Extract the [X, Y] coordinate from the center of the cell holding the provided text.  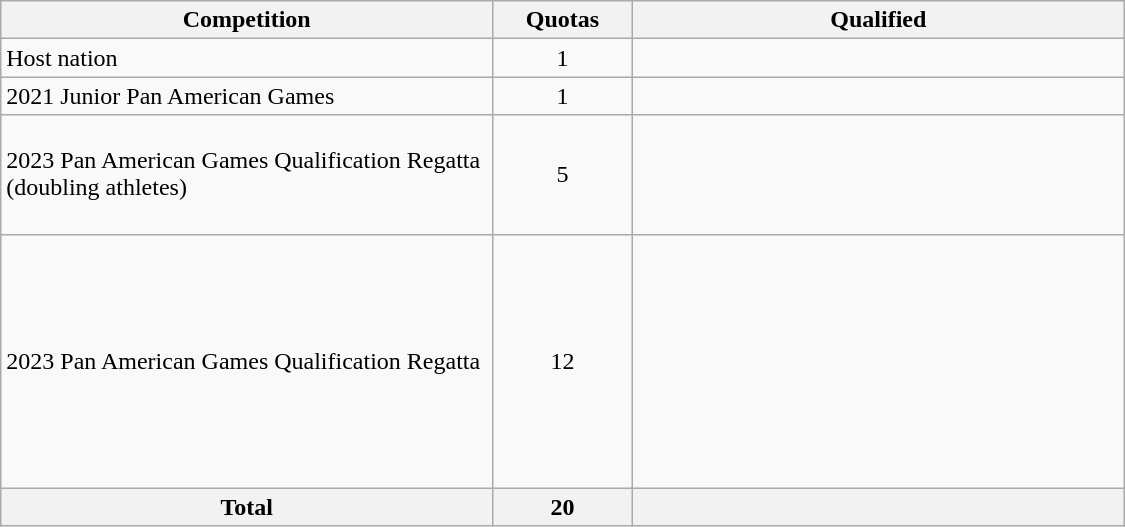
2023 Pan American Games Qualification Regatta [247, 361]
Host nation [247, 58]
Competition [247, 20]
20 [563, 507]
12 [563, 361]
5 [563, 174]
2021 Junior Pan American Games [247, 96]
Total [247, 507]
Quotas [563, 20]
Qualified [878, 20]
2023 Pan American Games Qualification Regatta (doubling athletes) [247, 174]
